Output the (X, Y) coordinate of the center of the cell containing the given text.  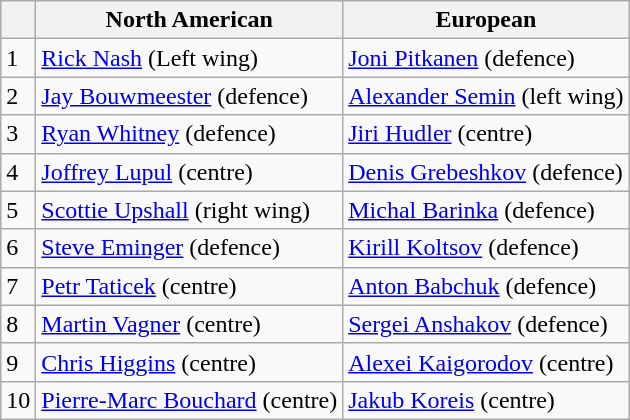
9 (18, 362)
Martin Vagner (centre) (190, 324)
North American (190, 20)
5 (18, 210)
7 (18, 286)
Jakub Koreis (centre) (486, 400)
8 (18, 324)
Anton Babchuk (defence) (486, 286)
Michal Barinka (defence) (486, 210)
Scottie Upshall (right wing) (190, 210)
Sergei Anshakov (defence) (486, 324)
European (486, 20)
Joni Pitkanen (defence) (486, 58)
Jay Bouwmeester (defence) (190, 96)
2 (18, 96)
Alexei Kaigorodov (centre) (486, 362)
Rick Nash (Left wing) (190, 58)
Ryan Whitney (defence) (190, 134)
Chris Higgins (centre) (190, 362)
Jiri Hudler (centre) (486, 134)
Steve Eminger (defence) (190, 248)
10 (18, 400)
4 (18, 172)
Denis Grebeshkov (defence) (486, 172)
Petr Taticek (centre) (190, 286)
Kirill Koltsov (defence) (486, 248)
Alexander Semin (left wing) (486, 96)
Pierre-Marc Bouchard (centre) (190, 400)
6 (18, 248)
Joffrey Lupul (centre) (190, 172)
1 (18, 58)
3 (18, 134)
